Output the [X, Y] coordinate of the center of the cell containing the given text.  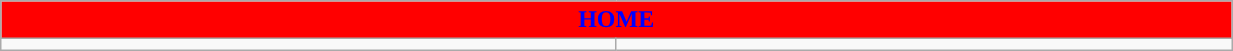
HOME [616, 20]
